Return (x, y) of the center of cell containing provided text 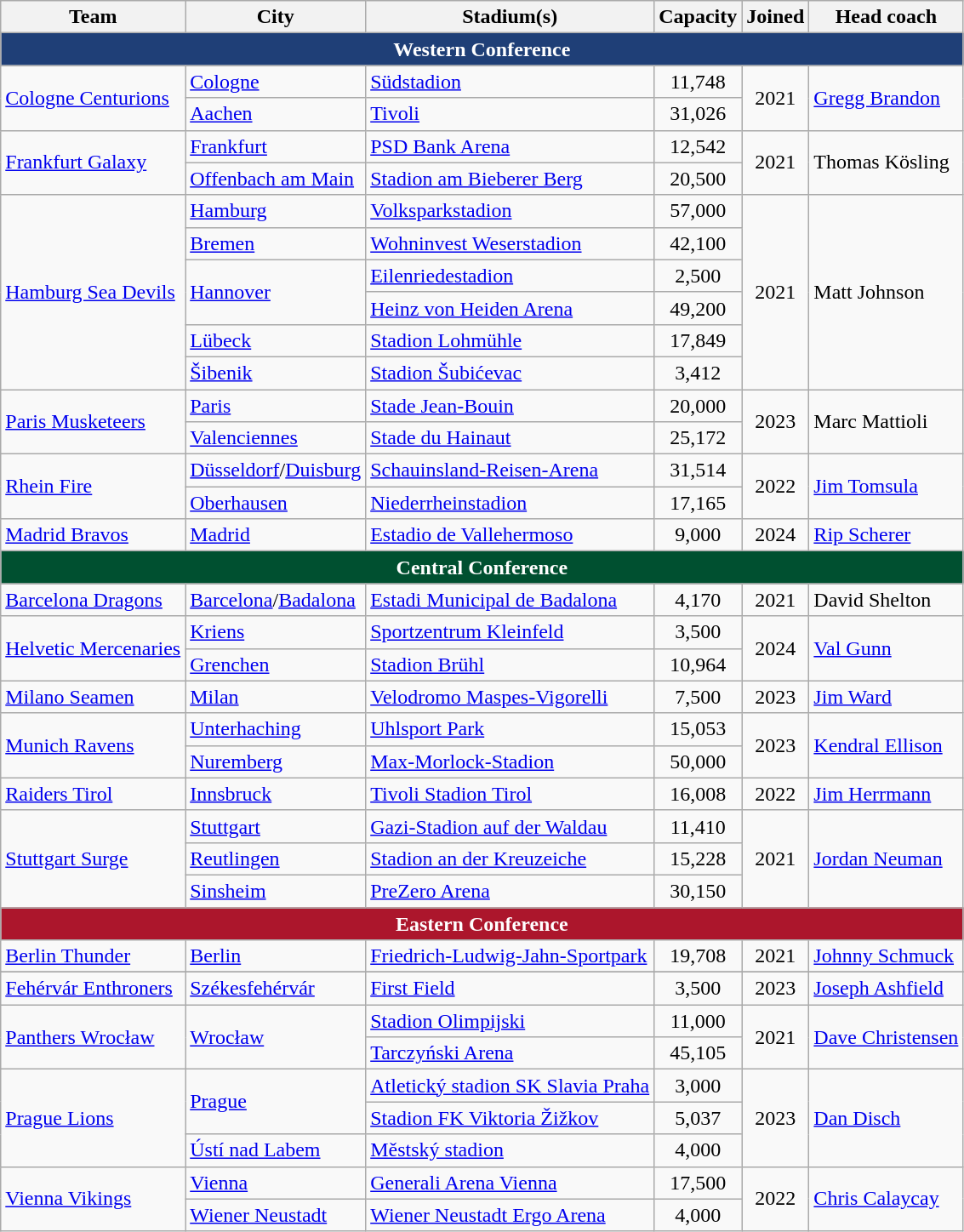
Reutlingen (276, 858)
Dan Disch (887, 1118)
Nuremberg (276, 761)
Tivoli (511, 114)
Jim Tomsula (887, 487)
Paris (276, 406)
Berlin Thunder (94, 956)
Tivoli Stadion Tirol (511, 794)
Wrocław (276, 1037)
11,410 (698, 826)
17,849 (698, 340)
3,000 (698, 1086)
Uhlsport Park (511, 729)
19,708 (698, 956)
Düsseldorf/Duisburg (276, 471)
Stadion Brühl (511, 664)
9,000 (698, 535)
5,037 (698, 1118)
4,170 (698, 600)
Atletický stadion SK Slavia Praha (511, 1086)
Kriens (276, 632)
45,105 (698, 1053)
Prague Lions (94, 1118)
12,542 (698, 146)
Grenchen (276, 664)
30,150 (698, 891)
Val Gunn (887, 648)
PreZero Arena (511, 891)
Paris Musketeers (94, 422)
Stadium(s) (511, 17)
31,514 (698, 471)
Frankfurt (276, 146)
First Field (511, 989)
Volksparkstadion (511, 211)
Barcelona Dragons (94, 600)
Rhein Fire (94, 487)
25,172 (698, 438)
Offenbach am Main (276, 179)
Joseph Ashfield (887, 989)
57,000 (698, 211)
Central Conference (482, 568)
3,412 (698, 373)
15,228 (698, 858)
Johnny Schmuck (887, 956)
Gregg Brandon (887, 98)
Hamburg (276, 211)
42,100 (698, 243)
Rip Scherer (887, 535)
Heinz von Heiden Arena (511, 308)
Gazi-Stadion auf der Waldau (511, 826)
17,165 (698, 503)
Městský stadion (511, 1150)
Estadio de Vallehermoso (511, 535)
Cologne (276, 82)
Stadion Olimpijski (511, 1021)
16,008 (698, 794)
Jim Herrmann (887, 794)
Thomas Kösling (887, 163)
Stuttgart Surge (94, 858)
Matt Johnson (887, 292)
Cologne Centurions (94, 98)
Šibenik (276, 373)
Vienna Vikings (94, 1199)
Western Conference (482, 49)
Munich Ravens (94, 745)
City (276, 17)
Kendral Ellison (887, 745)
50,000 (698, 761)
Eastern Conference (482, 923)
Frankfurt Galaxy (94, 163)
Schauinsland-Reisen-Arena (511, 471)
Bremen (276, 243)
Marc Mattioli (887, 422)
Stadion FK Viktoria Žižkov (511, 1118)
Fehérvár Enthroners (94, 989)
10,964 (698, 664)
11,748 (698, 82)
David Shelton (887, 600)
Stadion Šubićevac (511, 373)
Madrid Bravos (94, 535)
49,200 (698, 308)
Stadion Lohmühle (511, 340)
Stuttgart (276, 826)
Wiener Neustadt (276, 1215)
Hamburg Sea Devils (94, 292)
Hannover (276, 292)
Székesfehérvár (276, 989)
Wiener Neustadt Ergo Arena (511, 1215)
Prague (276, 1102)
Niederrheinstadion (511, 503)
2,500 (698, 276)
Generali Arena Vienna (511, 1183)
Barcelona/Badalona (276, 600)
Friedrich-Ludwig-Jahn-Sportpark (511, 956)
20,000 (698, 406)
Joined (776, 17)
Berlin (276, 956)
Unterhaching (276, 729)
Südstadion (511, 82)
Milan (276, 697)
Lübeck (276, 340)
Stade du Hainaut (511, 438)
PSD Bank Arena (511, 146)
Sportzentrum Kleinfeld (511, 632)
Aachen (276, 114)
Velodromo Maspes-Vigorelli (511, 697)
Chris Calaycay (887, 1199)
17,500 (698, 1183)
Valenciennes (276, 438)
Milano Seamen (94, 697)
Oberhausen (276, 503)
Capacity (698, 17)
Innsbruck (276, 794)
Estadi Municipal de Badalona (511, 600)
31,026 (698, 114)
Sinsheim (276, 891)
Panthers Wrocław (94, 1037)
Stadion an der Kreuzeiche (511, 858)
Max-Morlock-Stadion (511, 761)
Eilenriedestadion (511, 276)
Helvetic Mercenaries (94, 648)
15,053 (698, 729)
Head coach (887, 17)
20,500 (698, 179)
Stadion am Bieberer Berg (511, 179)
Team (94, 17)
Tarczyński Arena (511, 1053)
Madrid (276, 535)
Dave Christensen (887, 1037)
Ústí nad Labem (276, 1150)
7,500 (698, 697)
Vienna (276, 1183)
Stade Jean-Bouin (511, 406)
Wohninvest Weserstadion (511, 243)
Jim Ward (887, 697)
11,000 (698, 1021)
Raiders Tirol (94, 794)
Jordan Neuman (887, 858)
